Extract the (X, Y) coordinate from the center of the cell holding the provided text.  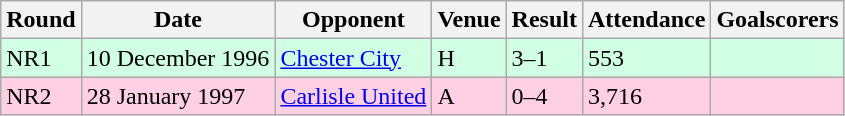
NR1 (41, 58)
Date (178, 20)
Opponent (354, 20)
3,716 (646, 96)
3–1 (544, 58)
Carlisle United (354, 96)
Goalscorers (778, 20)
H (469, 58)
Round (41, 20)
553 (646, 58)
Result (544, 20)
Attendance (646, 20)
A (469, 96)
28 January 1997 (178, 96)
Chester City (354, 58)
10 December 1996 (178, 58)
NR2 (41, 96)
Venue (469, 20)
0–4 (544, 96)
